Capture the cell that displays the provided text and extract its [x, y] central coordinate. 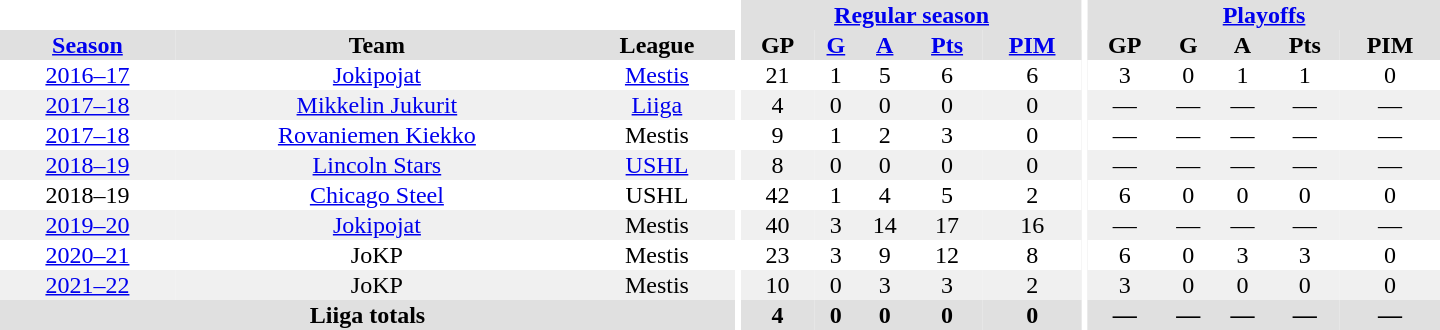
17 [947, 225]
40 [778, 225]
Season [88, 45]
Rovaniemen Kiekko [377, 135]
2020–21 [88, 255]
21 [778, 75]
23 [778, 255]
Team [377, 45]
2016–17 [88, 75]
10 [778, 285]
42 [778, 195]
12 [947, 255]
Liiga [657, 105]
2019–20 [88, 225]
2021–22 [88, 285]
Mikkelin Jukurit [377, 105]
14 [885, 225]
Regular season [912, 15]
Lincoln Stars [377, 165]
League [657, 45]
Playoffs [1264, 15]
Chicago Steel [377, 195]
Liiga totals [368, 315]
16 [1032, 225]
